Detect which cell encompasses the target text, then output its (X, Y) center coordinate. 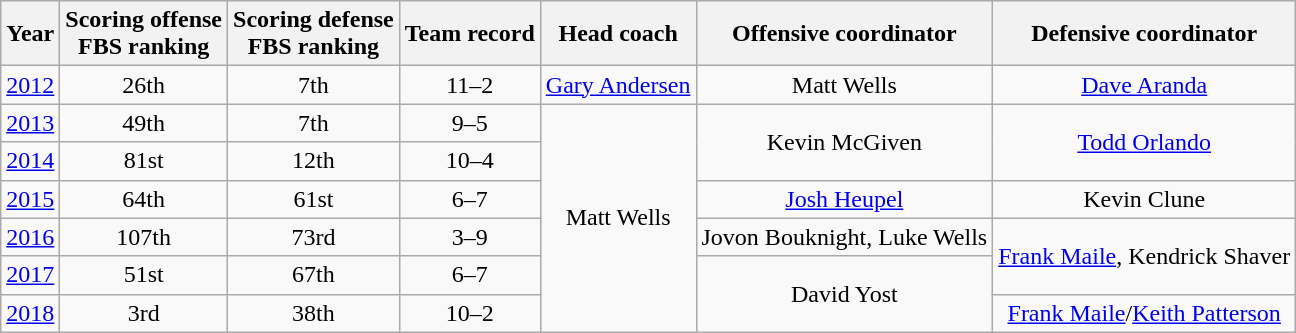
Team record (470, 34)
Kevin McGiven (844, 142)
81st (144, 161)
2015 (30, 199)
12th (314, 161)
Kevin Clune (1144, 199)
Gary Andersen (618, 85)
10–2 (470, 313)
Scoring defenseFBS ranking (314, 34)
2018 (30, 313)
Dave Aranda (1144, 85)
38th (314, 313)
Jovon Bouknight, Luke Wells (844, 237)
Frank Maile, Kendrick Shaver (1144, 256)
64th (144, 199)
2014 (30, 161)
Offensive coordinator (844, 34)
Year (30, 34)
73rd (314, 237)
Defensive coordinator (1144, 34)
2016 (30, 237)
51st (144, 275)
11–2 (470, 85)
2013 (30, 123)
David Yost (844, 294)
61st (314, 199)
Josh Heupel (844, 199)
3rd (144, 313)
2017 (30, 275)
Scoring offenseFBS ranking (144, 34)
107th (144, 237)
9–5 (470, 123)
Frank Maile/Keith Patterson (1144, 313)
Todd Orlando (1144, 142)
3–9 (470, 237)
49th (144, 123)
67th (314, 275)
10–4 (470, 161)
2012 (30, 85)
Head coach (618, 34)
26th (144, 85)
